Determine the [X, Y] coordinate at the center of the cell enclosing the given text.  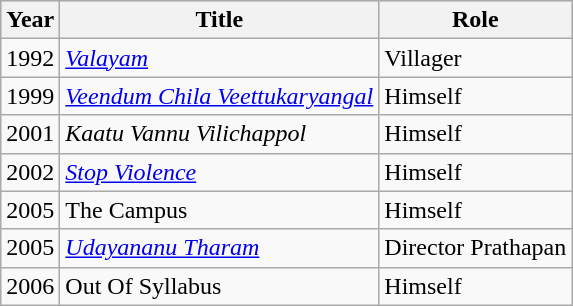
Role [476, 20]
Kaatu Vannu Vilichappol [220, 134]
Veendum Chila Veettukaryangal [220, 96]
Director Prathapan [476, 248]
1992 [30, 58]
Out Of Syllabus [220, 286]
Year [30, 20]
Title [220, 20]
2001 [30, 134]
1999 [30, 96]
2006 [30, 286]
Udayananu Tharam [220, 248]
2002 [30, 172]
Villager [476, 58]
The Campus [220, 210]
Stop Violence [220, 172]
Valayam [220, 58]
